For the text-containing cell, return its midpoint in [X, Y] coordinate format. 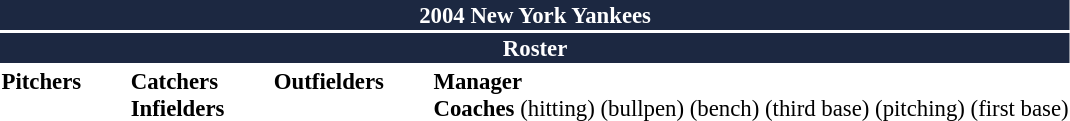
Roster [535, 48]
2004 New York Yankees [535, 15]
